Determine the (x, y) coordinate at the center of the cell enclosing the given text.  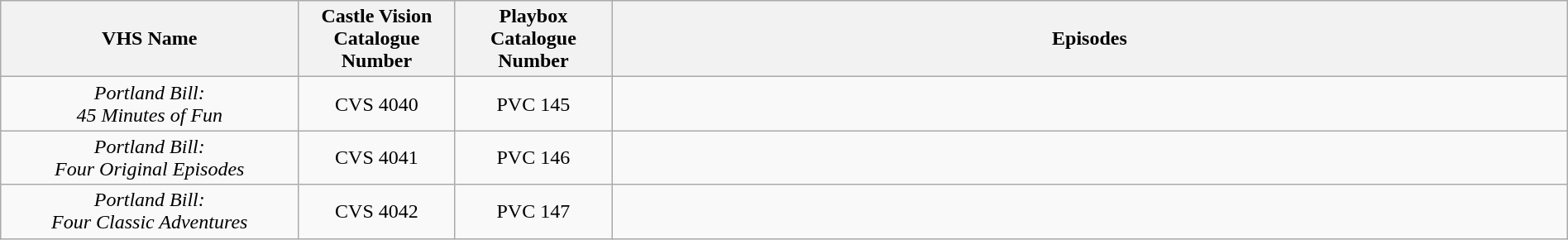
CVS 4041 (377, 157)
Portland Bill:Four Original Episodes (150, 157)
Castle Vision Catalogue Number (377, 39)
VHS Name (150, 39)
PVC 147 (533, 212)
Playbox Catalogue Number (533, 39)
Episodes (1090, 39)
PVC 146 (533, 157)
Portland Bill:Four Classic Adventures (150, 212)
CVS 4040 (377, 104)
PVC 145 (533, 104)
CVS 4042 (377, 212)
Portland Bill:45 Minutes of Fun (150, 104)
